Output the [X, Y] coordinate of the center of the cell containing the given text.  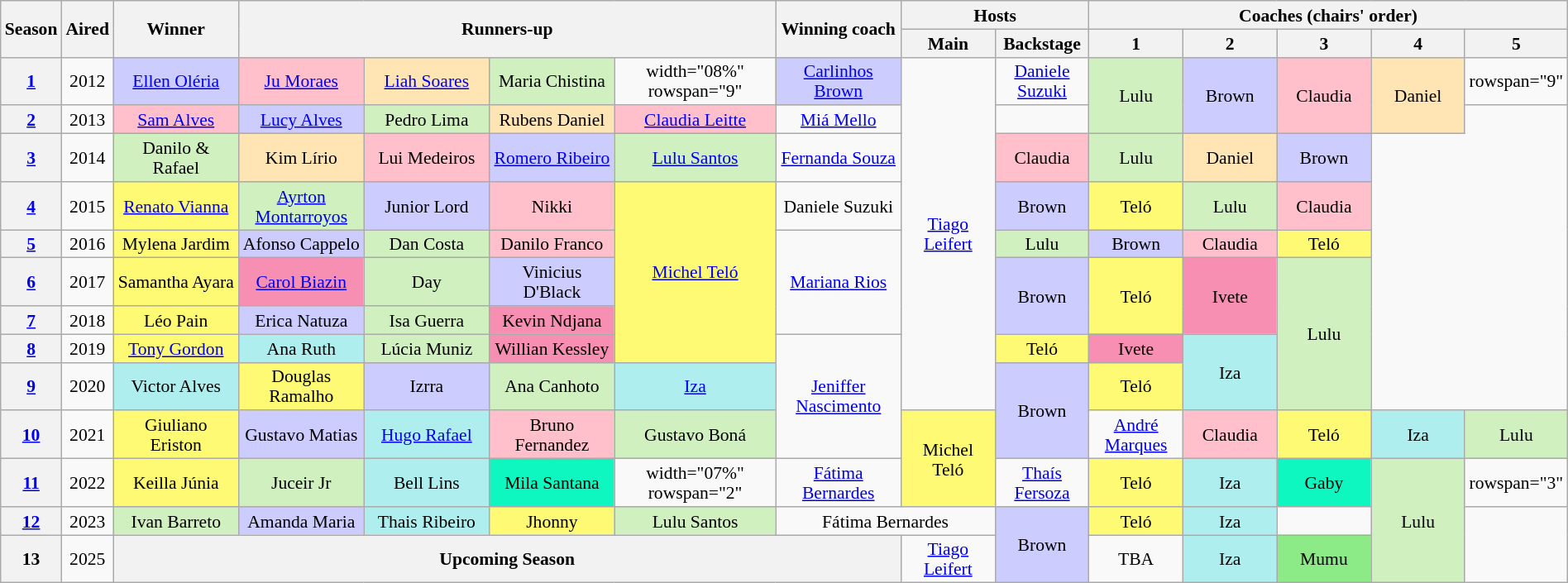
Afonso Cappelo [302, 244]
Danilo & Rafael [176, 158]
13 [31, 559]
Erica Natuza [302, 320]
Tony Gordon [176, 348]
Rubens Daniel [552, 120]
Hugo Rafael [427, 435]
width="08%" rowspan="9" [695, 81]
Upcoming Season [508, 559]
Gustavo Matias [302, 435]
Amanda Maria [302, 521]
Bruno Fernandez [552, 435]
Runners-up [508, 29]
Thaís Fersoza [1042, 483]
7 [31, 320]
Kevin Ndjana [552, 320]
Romero Ribeiro [552, 158]
Carol Biazin [302, 282]
10 [31, 435]
Main [948, 43]
Fernanda Souza [839, 158]
Izrra [427, 386]
Jhonny [552, 521]
Lui Medeiros [427, 158]
2019 [88, 348]
Samantha Ayara [176, 282]
Mila Santana [552, 483]
Winner [176, 29]
Isa Guerra [427, 320]
Miá Mello [839, 120]
Douglas Ramalho [302, 386]
Ellen Oléria [176, 81]
6 [31, 282]
Aired [88, 29]
width="07%" rowspan="2" [695, 483]
Vinicius D'Black [552, 282]
2022 [88, 483]
Thais Ribeiro [427, 521]
Liah Soares [427, 81]
Léo Pain [176, 320]
Mylena Jardim [176, 244]
Gustavo Boná [695, 435]
2013 [88, 120]
rowspan="3" [1516, 483]
Claudia Leitte [695, 120]
Nikki [552, 206]
8 [31, 348]
Season [31, 29]
Victor Alves [176, 386]
Keilla Júnia [176, 483]
Ayrton Montarroyos [302, 206]
Giuliano Eriston [176, 435]
Danilo Franco [552, 244]
Renato Vianna [176, 206]
Gaby [1324, 483]
Mumu [1324, 559]
Winning coach [839, 29]
Junior Lord [427, 206]
2014 [88, 158]
Ivan Barreto [176, 521]
Ana Ruth [302, 348]
Jeniffer Nascimento [839, 396]
2021 [88, 435]
Ana Canhoto [552, 386]
9 [31, 386]
Bell Lins [427, 483]
Pedro Lima [427, 120]
2025 [88, 559]
Day [427, 282]
2023 [88, 521]
Coaches (chairs' order) [1328, 15]
2017 [88, 282]
Lúcia Muniz [427, 348]
Carlinhos Brown [839, 81]
2018 [88, 320]
Kim Lírio [302, 158]
12 [31, 521]
Willian Kessley [552, 348]
2015 [88, 206]
Lucy Alves [302, 120]
Dan Costa [427, 244]
Ju Moraes [302, 81]
2016 [88, 244]
Sam Alves [176, 120]
André Marques [1136, 435]
Backstage [1042, 43]
Juceir Jr [302, 483]
2012 [88, 81]
11 [31, 483]
2020 [88, 386]
rowspan="9" [1516, 81]
Mariana Rios [839, 282]
TBA [1136, 559]
Hosts [994, 15]
Maria Chistina [552, 81]
